Find where the given text appears and provide that cell's center as (x, y) coordinate. 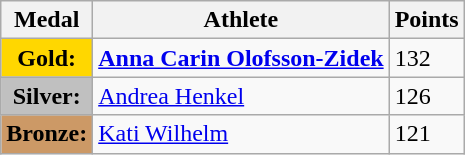
132 (426, 58)
Silver: (47, 96)
126 (426, 96)
Bronze: (47, 134)
Points (426, 20)
Medal (47, 20)
Andrea Henkel (241, 96)
Gold: (47, 58)
Kati Wilhelm (241, 134)
Athlete (241, 20)
Anna Carin Olofsson-Zidek (241, 58)
121 (426, 134)
